Extract the [X, Y] coordinate from the center of the cell holding the provided text.  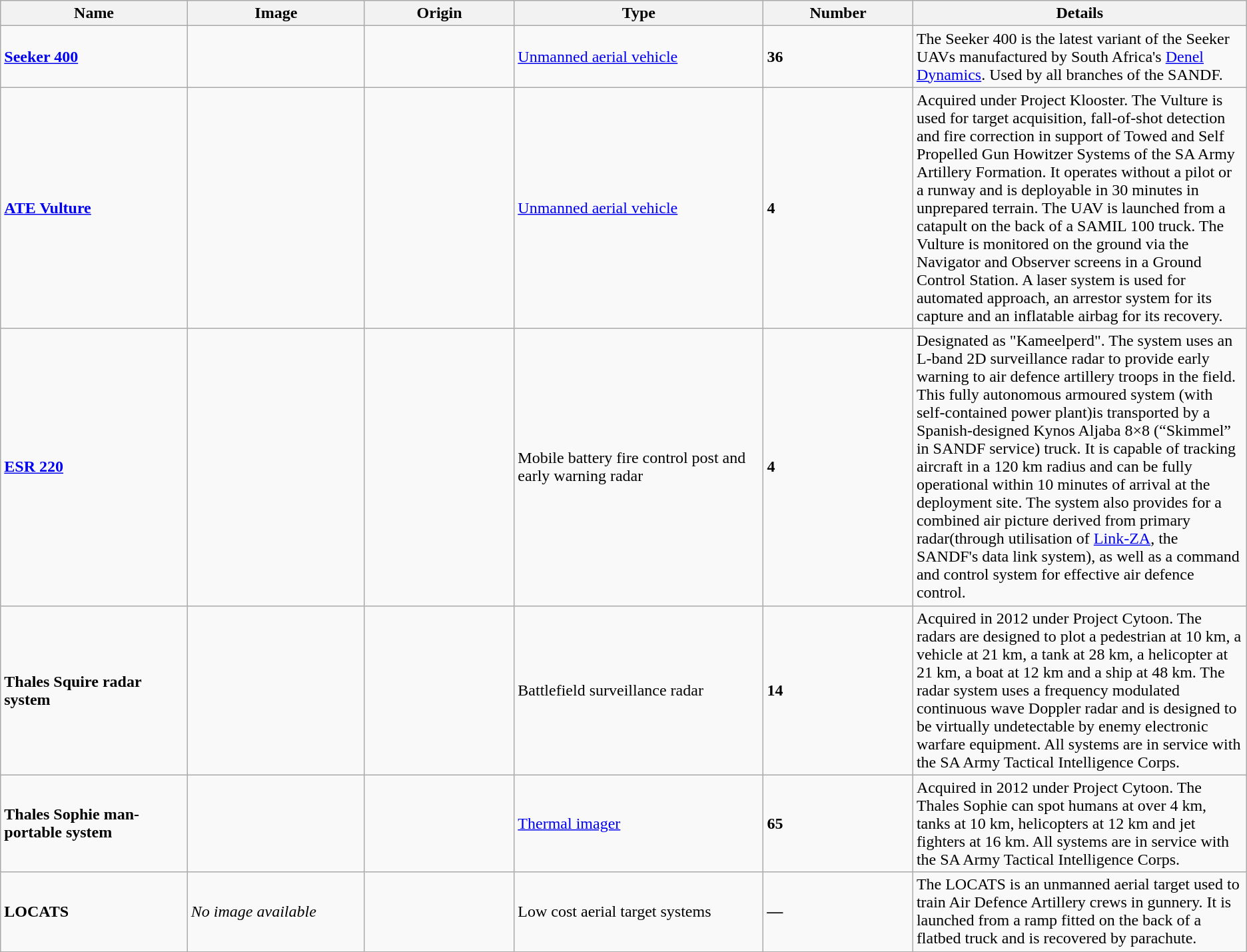
36 [838, 57]
Name [95, 13]
Mobile battery fire control post and early warning radar [639, 467]
No image available [276, 911]
ATE Vulture [95, 208]
The Seeker 400 is the latest variant of the Seeker UAVs manufactured by South Africa's Denel Dynamics. Used by all branches of the SANDF. [1079, 57]
Type [639, 13]
Image [276, 13]
Seeker 400 [95, 57]
Details [1079, 13]
Thales Squire radar system [95, 690]
— [838, 911]
Number [838, 13]
ESR 220 [95, 467]
Low cost aerial target systems [639, 911]
Thales Sophie man-portable system [95, 823]
Battlefield surveillance radar [639, 690]
14 [838, 690]
LOCATS [95, 911]
Thermal imager [639, 823]
65 [838, 823]
Origin [439, 13]
